Identify which cell holds the provided text, then report its [x, y] central coordinate. 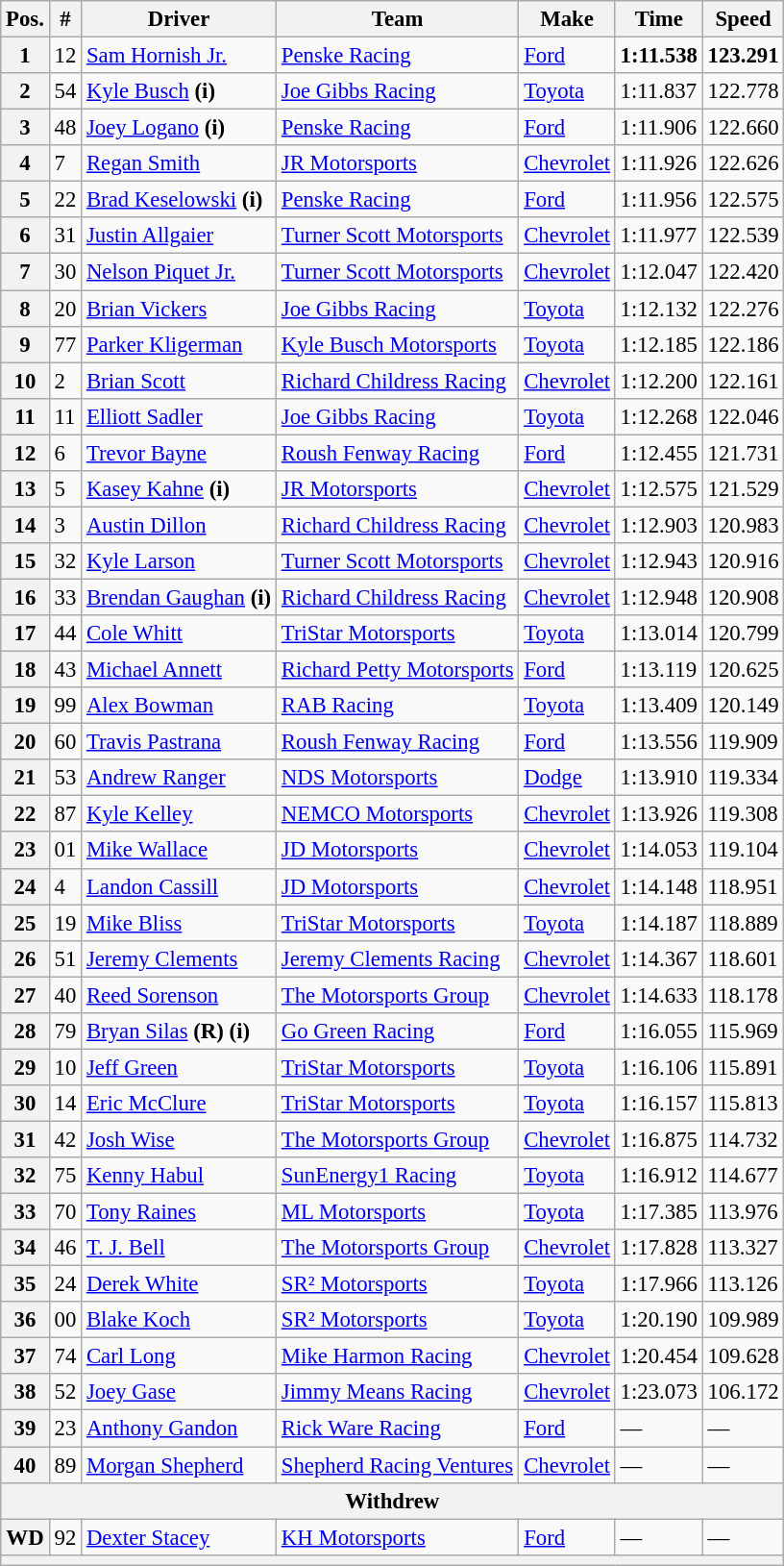
118.951 [744, 886]
Alex Bowman [179, 706]
Time [659, 19]
119.104 [744, 851]
1:12.185 [659, 344]
1:11.956 [659, 200]
Mike Bliss [179, 923]
1:14.148 [659, 886]
60 [65, 742]
87 [65, 814]
36 [25, 1320]
113.327 [744, 1248]
48 [65, 128]
1:12.455 [659, 453]
1:14.367 [659, 958]
1:11.538 [659, 56]
Josh Wise [179, 1139]
25 [25, 923]
Kyle Larson [179, 561]
118.178 [744, 995]
8 [25, 309]
Brendan Gaughan (i) [179, 597]
1:23.073 [659, 1393]
1:16.157 [659, 1104]
18 [25, 670]
Parker Kligerman [179, 344]
37 [25, 1356]
1:20.454 [659, 1356]
Jimmy Means Racing [398, 1393]
Landon Cassill [179, 886]
79 [65, 1032]
1:20.190 [659, 1320]
122.420 [744, 272]
Kenny Habul [179, 1176]
43 [65, 670]
34 [25, 1248]
Withdrew [392, 1501]
1:11.977 [659, 236]
Shepherd Racing Ventures [398, 1465]
1:12.268 [659, 416]
1:12.948 [659, 597]
26 [25, 958]
115.969 [744, 1032]
120.916 [744, 561]
1:17.828 [659, 1248]
42 [65, 1139]
Derek White [179, 1284]
Speed [744, 19]
122.161 [744, 381]
Brian Vickers [179, 309]
1:12.047 [659, 272]
54 [65, 91]
Bryan Silas (R) (i) [179, 1032]
Travis Pastrana [179, 742]
115.813 [744, 1104]
53 [65, 778]
115.891 [744, 1067]
92 [65, 1537]
27 [25, 995]
Go Green Racing [398, 1032]
121.731 [744, 453]
1:16.106 [659, 1067]
75 [65, 1176]
120.149 [744, 706]
109.628 [744, 1356]
122.276 [744, 309]
Kyle Kelley [179, 814]
Eric McClure [179, 1104]
Brian Scott [179, 381]
1:14.187 [659, 923]
Carl Long [179, 1356]
120.983 [744, 525]
122.626 [744, 163]
109.989 [744, 1320]
15 [25, 561]
44 [65, 634]
1:13.119 [659, 670]
Jeremy Clements [179, 958]
123.291 [744, 56]
Tony Raines [179, 1212]
Anthony Gandon [179, 1429]
Reed Sorenson [179, 995]
Joey Logano (i) [179, 128]
1:14.633 [659, 995]
Elliott Sadler [179, 416]
1:16.875 [659, 1139]
KH Motorsports [398, 1537]
1:13.014 [659, 634]
38 [25, 1393]
28 [25, 1032]
1:16.055 [659, 1032]
13 [25, 489]
9 [25, 344]
119.909 [744, 742]
SunEnergy1 Racing [398, 1176]
1:13.556 [659, 742]
16 [25, 597]
WD [25, 1537]
Austin Dillon [179, 525]
T. J. Bell [179, 1248]
1 [25, 56]
1:14.053 [659, 851]
Driver [179, 19]
1:11.906 [659, 128]
01 [65, 851]
119.334 [744, 778]
122.575 [744, 200]
Blake Koch [179, 1320]
70 [65, 1212]
114.677 [744, 1176]
Jeremy Clements Racing [398, 958]
113.976 [744, 1212]
Dodge [567, 778]
1:12.200 [659, 381]
1:17.966 [659, 1284]
Michael Annett [179, 670]
Morgan Shepherd [179, 1465]
122.046 [744, 416]
1:13.926 [659, 814]
Kyle Busch Motorsports [398, 344]
1:12.943 [659, 561]
1:16.912 [659, 1176]
77 [65, 344]
Richard Petty Motorsports [398, 670]
46 [65, 1248]
99 [65, 706]
RAB Racing [398, 706]
Jeff Green [179, 1067]
Joey Gase [179, 1393]
Dexter Stacey [179, 1537]
17 [25, 634]
106.172 [744, 1393]
118.601 [744, 958]
00 [65, 1320]
122.778 [744, 91]
Rick Ware Racing [398, 1429]
122.186 [744, 344]
74 [65, 1356]
1:11.926 [659, 163]
Kyle Busch (i) [179, 91]
1:13.409 [659, 706]
NDS Motorsports [398, 778]
Brad Keselowski (i) [179, 200]
Mike Wallace [179, 851]
121.529 [744, 489]
Trevor Bayne [179, 453]
120.799 [744, 634]
21 [25, 778]
Andrew Ranger [179, 778]
120.908 [744, 597]
NEMCO Motorsports [398, 814]
119.308 [744, 814]
Nelson Piquet Jr. [179, 272]
Make [567, 19]
Pos. [25, 19]
Regan Smith [179, 163]
1:11.837 [659, 91]
89 [65, 1465]
1:13.910 [659, 778]
35 [25, 1284]
Cole Whitt [179, 634]
113.126 [744, 1284]
52 [65, 1393]
122.660 [744, 128]
# [65, 19]
Mike Harmon Racing [398, 1356]
1:12.132 [659, 309]
122.539 [744, 236]
1:12.903 [659, 525]
Kasey Kahne (i) [179, 489]
39 [25, 1429]
Justin Allgaier [179, 236]
1:17.385 [659, 1212]
51 [65, 958]
Sam Hornish Jr. [179, 56]
114.732 [744, 1139]
ML Motorsports [398, 1212]
1:12.575 [659, 489]
29 [25, 1067]
120.625 [744, 670]
Team [398, 19]
118.889 [744, 923]
